Provide the (x, y) coordinate of the cell's center where the given text is located.  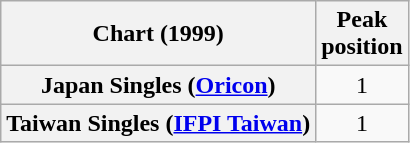
Peakposition (362, 34)
Taiwan Singles (IFPI Taiwan) (158, 123)
Chart (1999) (158, 34)
Japan Singles (Oricon) (158, 85)
